Provide the (X, Y) coordinate of the cell's center where the given text is located.  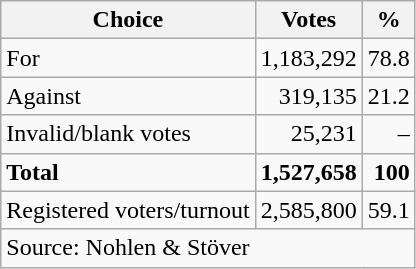
21.2 (388, 96)
1,183,292 (308, 58)
Against (128, 96)
Invalid/blank votes (128, 134)
Votes (308, 20)
78.8 (388, 58)
59.1 (388, 210)
1,527,658 (308, 172)
– (388, 134)
2,585,800 (308, 210)
25,231 (308, 134)
100 (388, 172)
Choice (128, 20)
For (128, 58)
319,135 (308, 96)
% (388, 20)
Total (128, 172)
Source: Nohlen & Stöver (208, 248)
Registered voters/turnout (128, 210)
